For the text-containing cell, return its midpoint in [x, y] coordinate format. 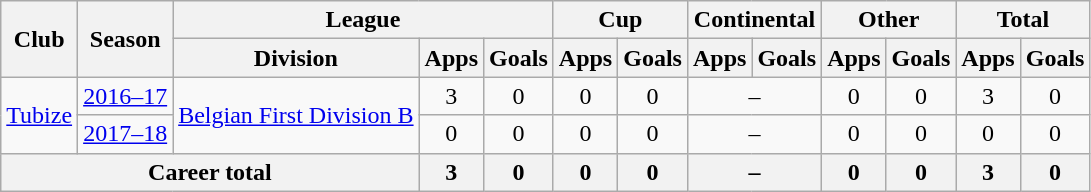
Continental [754, 20]
2016–17 [126, 96]
Belgian First Division B [296, 115]
Division [296, 58]
Total [1023, 20]
Other [889, 20]
Cup [620, 20]
League [364, 20]
Club [40, 39]
Season [126, 39]
2017–18 [126, 134]
Career total [210, 172]
Tubize [40, 115]
